Output the (X, Y) coordinate of the center of the cell containing the given text.  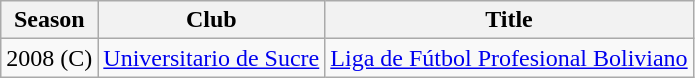
Liga de Fútbol Profesional Boliviano (509, 58)
Season (50, 20)
Club (212, 20)
2008 (C) (50, 58)
Universitario de Sucre (212, 58)
Title (509, 20)
